Locate the cell with the specified text and output its [X, Y] center coordinate. 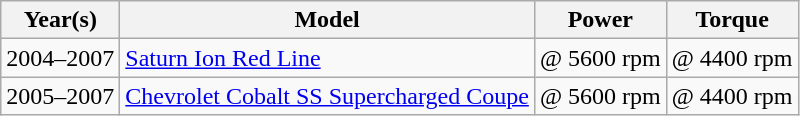
Year(s) [60, 20]
2004–2007 [60, 58]
Saturn Ion Red Line [328, 58]
Model [328, 20]
Chevrolet Cobalt SS Supercharged Coupe [328, 96]
2005–2007 [60, 96]
Torque [732, 20]
Power [600, 20]
